Return (X, Y) of the center of cell containing provided text 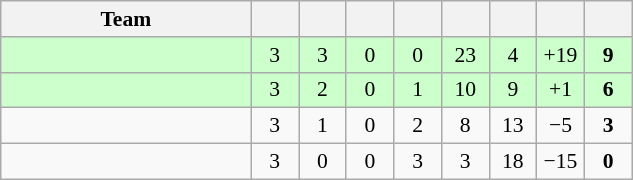
+1 (561, 90)
4 (513, 55)
6 (608, 90)
−5 (561, 126)
10 (465, 90)
23 (465, 55)
−15 (561, 162)
8 (465, 126)
Team (126, 19)
+19 (561, 55)
18 (513, 162)
13 (513, 126)
